Return the [X, Y] coordinate for the center point of the cell that contains the specified text.  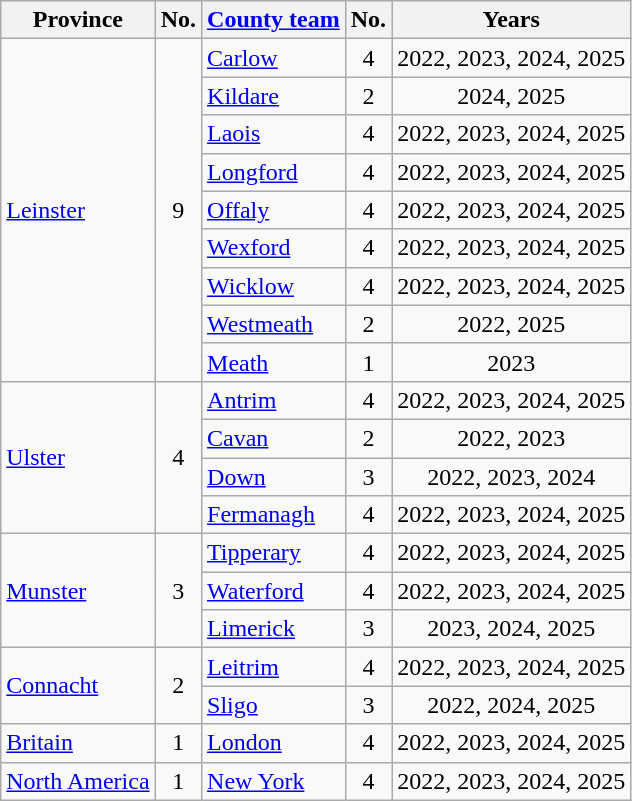
Fermanagh [274, 515]
Years [512, 20]
Down [274, 477]
Britain [78, 743]
Sligo [274, 705]
Wexford [274, 248]
County team [274, 20]
Offaly [274, 210]
Connacht [78, 686]
Longford [274, 172]
Ulster [78, 457]
Tipperary [274, 553]
2022, 2023 [512, 438]
Wicklow [274, 286]
2023 [512, 362]
Westmeath [274, 324]
2024, 2025 [512, 96]
Province [78, 20]
2022, 2023, 2024 [512, 477]
Limerick [274, 629]
North America [78, 781]
Kildare [274, 96]
Carlow [274, 58]
9 [178, 210]
2022, 2024, 2025 [512, 705]
Cavan [274, 438]
Munster [78, 591]
Meath [274, 362]
Antrim [274, 400]
Leinster [78, 210]
London [274, 743]
2023, 2024, 2025 [512, 629]
2022, 2025 [512, 324]
Leitrim [274, 667]
Laois [274, 134]
New York [274, 781]
Waterford [274, 591]
